Find where the given text appears and provide that cell's center as [X, Y] coordinate. 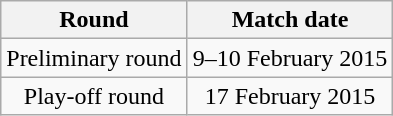
Round [94, 20]
Preliminary round [94, 58]
9–10 February 2015 [290, 58]
17 February 2015 [290, 96]
Play-off round [94, 96]
Match date [290, 20]
